Return (X, Y) of the center of cell containing provided text 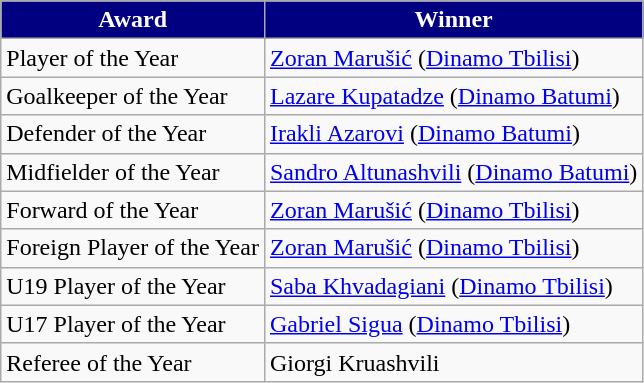
Midfielder of the Year (133, 172)
Winner (453, 20)
Lazare Kupatadze (Dinamo Batumi) (453, 96)
Referee of the Year (133, 362)
Sandro Altunashvili (Dinamo Batumi) (453, 172)
Goalkeeper of the Year (133, 96)
U19 Player of the Year (133, 286)
Giorgi Kruashvili (453, 362)
Gabriel Sigua (Dinamo Tbilisi) (453, 324)
Saba Khvadagiani (Dinamo Tbilisi) (453, 286)
Award (133, 20)
Irakli Azarovi (Dinamo Batumi) (453, 134)
Player of the Year (133, 58)
U17 Player of the Year (133, 324)
Foreign Player of the Year (133, 248)
Defender of the Year (133, 134)
Forward of the Year (133, 210)
